Locate the cell with the specified text and output its [X, Y] center coordinate. 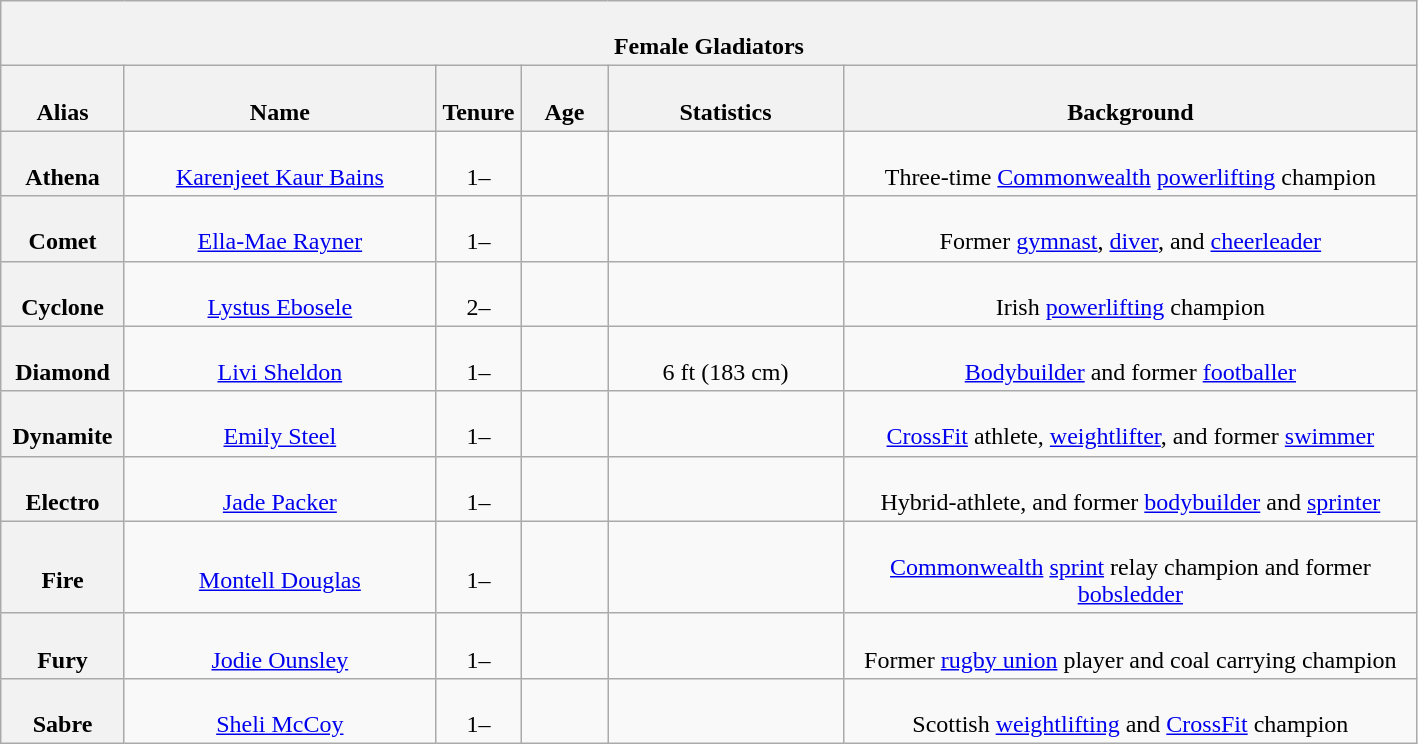
6 ft (183 cm) [726, 358]
Former gymnast, diver, and cheerleader [1131, 228]
Tenure [478, 98]
Statistics [726, 98]
Sabre [63, 710]
Former rugby union player and coal carrying champion [1131, 646]
Livi Sheldon [280, 358]
Electro [63, 488]
Jade Packer [280, 488]
Lystus Ebosele [280, 294]
CrossFit athlete, weightlifter, and former swimmer [1131, 424]
Cyclone [63, 294]
Irish powerlifting champion [1131, 294]
Diamond [63, 358]
Dynamite [63, 424]
Fire [63, 567]
Emily Steel [280, 424]
Commonwealth sprint relay champion and former bobsledder [1131, 567]
2– [478, 294]
Scottish weightlifting and CrossFit champion [1131, 710]
Alias [63, 98]
Sheli McCoy [280, 710]
Jodie Ounsley [280, 646]
Athena [63, 164]
Fury [63, 646]
Age [564, 98]
Ella-Mae Rayner [280, 228]
Montell Douglas [280, 567]
Bodybuilder and former footballer [1131, 358]
Name [280, 98]
Background [1131, 98]
Comet [63, 228]
Three-time Commonwealth powerlifting champion [1131, 164]
Hybrid-athlete, and former bodybuilder and sprinter [1131, 488]
Karenjeet Kaur Bains [280, 164]
Female Gladiators [709, 34]
